Scan for the cell matching the given text and deliver its [x, y] coordinate at center. 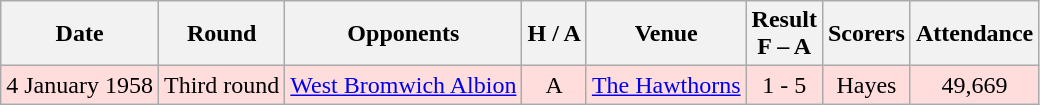
Attendance [974, 34]
Venue [666, 34]
Round [221, 34]
A [554, 85]
1 - 5 [784, 85]
Third round [221, 85]
ResultF – A [784, 34]
4 January 1958 [80, 85]
Date [80, 34]
West Bromwich Albion [404, 85]
H / A [554, 34]
The Hawthorns [666, 85]
Scorers [866, 34]
Opponents [404, 34]
Hayes [866, 85]
49,669 [974, 85]
